Search for the cell housing the specified text and yield its [X, Y] center coordinate. 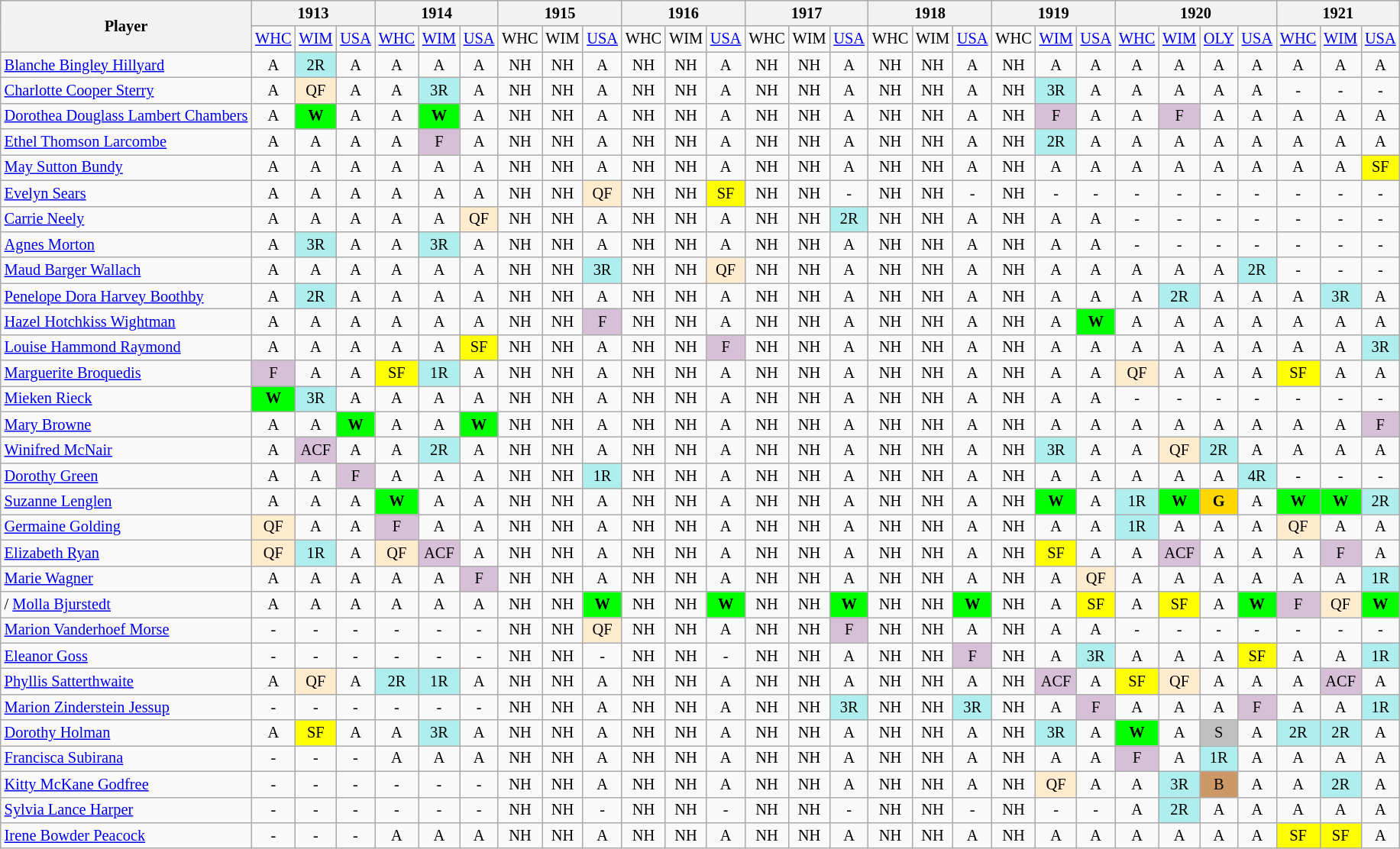
Marguerite Broquedis [126, 373]
1917 [807, 13]
1919 [1053, 13]
1921 [1338, 13]
Dorothy Green [126, 476]
Evelyn Sears [126, 193]
Elizabeth Ryan [126, 553]
1918 [930, 13]
Marion Vanderhoef Morse [126, 630]
4R [1257, 476]
Maud Barger Wallach [126, 270]
Marion Zinderstein Jessup [126, 707]
1914 [437, 13]
Mieken Rieck [126, 399]
Player [126, 26]
Kitty McKane Godfree [126, 784]
Hazel Hotchkiss Wightman [126, 321]
Winifred McNair [126, 450]
Suzanne Lenglen [126, 502]
Dorothy Holman [126, 733]
Ethel Thomson Larcombe [126, 142]
Penelope Dora Harvey Boothby [126, 296]
Agnes Morton [126, 244]
Dorothea Douglass Lambert Chambers [126, 116]
Marie Wagner [126, 579]
G [1219, 502]
Blanche Bingley Hillyard [126, 65]
Phyllis Satterthwaite [126, 681]
B [1219, 784]
Irene Bowder Peacock [126, 835]
1916 [684, 13]
/ Molla Bjurstedt [126, 604]
Charlotte Cooper Sterry [126, 90]
Eleanor Goss [126, 656]
Louise Hammond Raymond [126, 347]
Carrie Neely [126, 219]
1920 [1196, 13]
S [1219, 733]
Mary Browne [126, 424]
Germaine Golding [126, 527]
Francisca Subirana [126, 758]
OLY [1219, 39]
Sylvia Lance Harper [126, 810]
May Sutton Bundy [126, 167]
1913 [313, 13]
1915 [560, 13]
